Scan for the cell matching the given text and deliver its [x, y] coordinate at center. 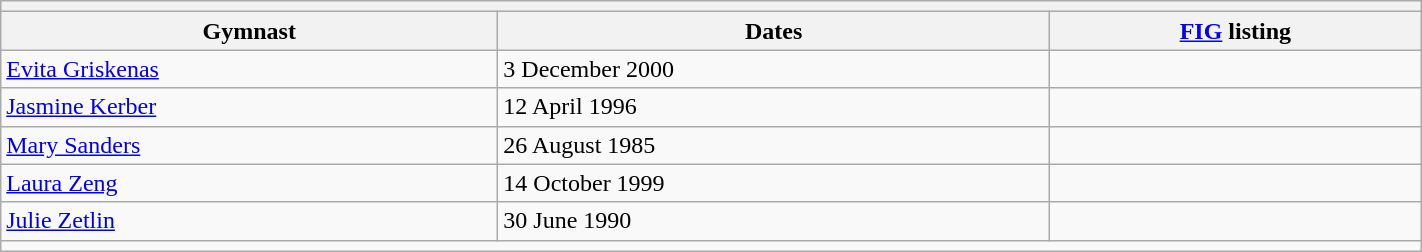
Mary Sanders [250, 145]
Gymnast [250, 31]
30 June 1990 [774, 221]
Dates [774, 31]
14 October 1999 [774, 183]
Julie Zetlin [250, 221]
Jasmine Kerber [250, 107]
FIG listing [1235, 31]
Laura Zeng [250, 183]
Evita Griskenas [250, 69]
3 December 2000 [774, 69]
12 April 1996 [774, 107]
26 August 1985 [774, 145]
